From the cell containing the given text, extract its center point as [X, Y] coordinate. 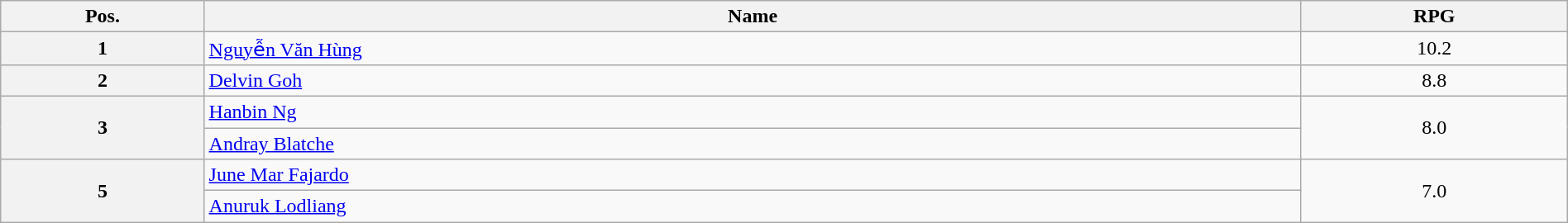
Hanbin Ng [753, 111]
Delvin Goh [753, 80]
8.8 [1434, 80]
10.2 [1434, 49]
RPG [1434, 17]
Anuruk Lodliang [753, 206]
5 [103, 191]
8.0 [1434, 127]
7.0 [1434, 191]
Nguyễn Văn Hùng [753, 49]
Pos. [103, 17]
Andray Blatche [753, 143]
June Mar Fajardo [753, 175]
Name [753, 17]
3 [103, 127]
2 [103, 80]
1 [103, 49]
